From the cell containing the given text, extract its center point as [x, y] coordinate. 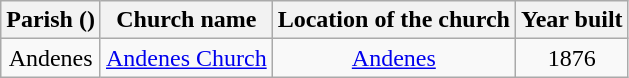
Year built [572, 20]
Location of the church [394, 20]
1876 [572, 58]
Church name [186, 20]
Parish () [51, 20]
Andenes Church [186, 58]
